Determine the (x, y) coordinate at the center of the cell enclosing the given text.  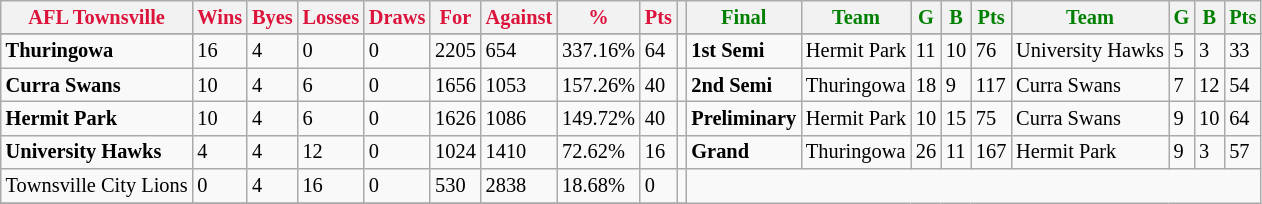
57 (1242, 152)
1st Semi (744, 51)
Against (520, 17)
Wins (220, 17)
Final (744, 17)
33 (1242, 51)
15 (956, 118)
% (598, 17)
Grand (744, 152)
For (455, 17)
5 (1182, 51)
54 (1242, 85)
Byes (272, 17)
1410 (520, 152)
1656 (455, 85)
Losses (331, 17)
654 (520, 51)
AFL Townsville (97, 17)
26 (926, 152)
Draws (397, 17)
1626 (455, 118)
Preliminary (744, 118)
2205 (455, 51)
157.26% (598, 85)
167 (991, 152)
337.16% (598, 51)
72.62% (598, 152)
2nd Semi (744, 85)
18.68% (598, 186)
530 (455, 186)
117 (991, 85)
1086 (520, 118)
149.72% (598, 118)
1024 (455, 152)
2838 (520, 186)
75 (991, 118)
1053 (520, 85)
76 (991, 51)
18 (926, 85)
Townsville City Lions (97, 186)
7 (1182, 85)
